Scan for the cell matching the given text and deliver its [X, Y] coordinate at center. 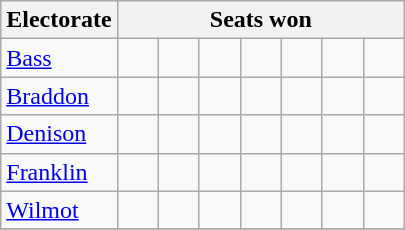
Denison [59, 134]
Franklin [59, 172]
Electorate [59, 20]
Bass [59, 58]
Wilmot [59, 210]
Seats won [260, 20]
Braddon [59, 96]
